Pinpoint the cell where the given text exists, returning its [x, y] midpoint coordinate. 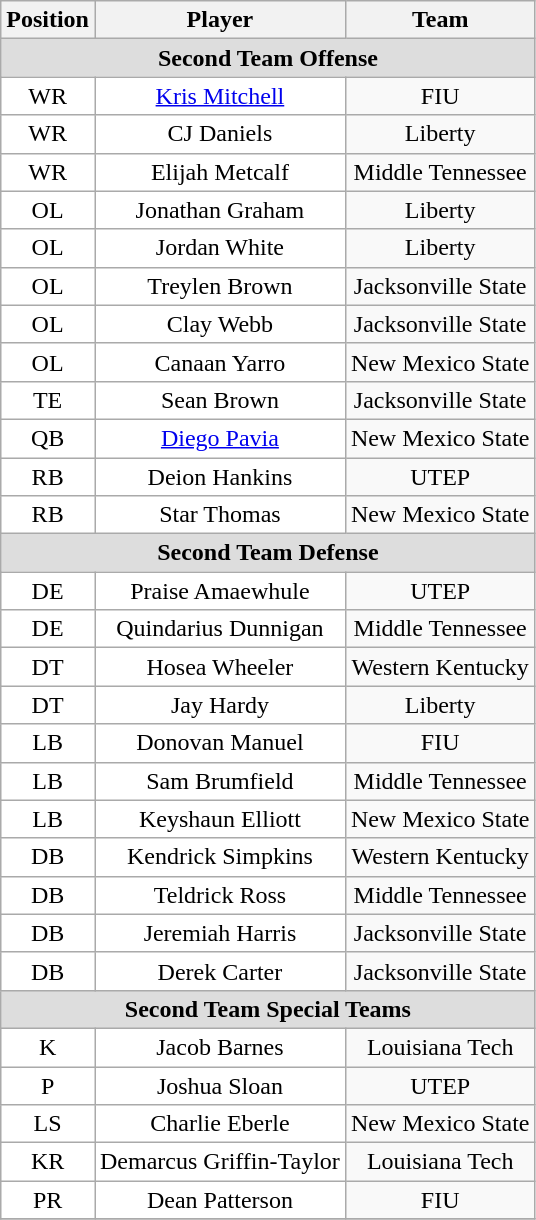
Derek Carter [220, 971]
Treylen Brown [220, 286]
Second Team Special Teams [268, 1009]
Diego Pavia [220, 438]
Jacob Barnes [220, 1047]
K [48, 1047]
Praise Amaewhule [220, 591]
CJ Daniels [220, 134]
PR [48, 1200]
Kris Mitchell [220, 96]
TE [48, 400]
Keyshaun Elliott [220, 819]
QB [48, 438]
Demarcus Griffin-Taylor [220, 1162]
Charlie Eberle [220, 1124]
Joshua Sloan [220, 1085]
Sam Brumfield [220, 781]
Quindarius Dunnigan [220, 629]
Kendrick Simpkins [220, 857]
Star Thomas [220, 515]
Clay Webb [220, 324]
Canaan Yarro [220, 362]
Second Team Offense [268, 58]
Player [220, 20]
Jay Hardy [220, 705]
P [48, 1085]
Jeremiah Harris [220, 933]
Jordan White [220, 248]
Deion Hankins [220, 477]
Second Team Defense [268, 553]
Team [440, 20]
Jonathan Graham [220, 210]
Teldrick Ross [220, 895]
Elijah Metcalf [220, 172]
Hosea Wheeler [220, 667]
LS [48, 1124]
Donovan Manuel [220, 743]
Position [48, 20]
Dean Patterson [220, 1200]
Sean Brown [220, 400]
KR [48, 1162]
